Extract the (X, Y) coordinate from the center of the cell holding the provided text.  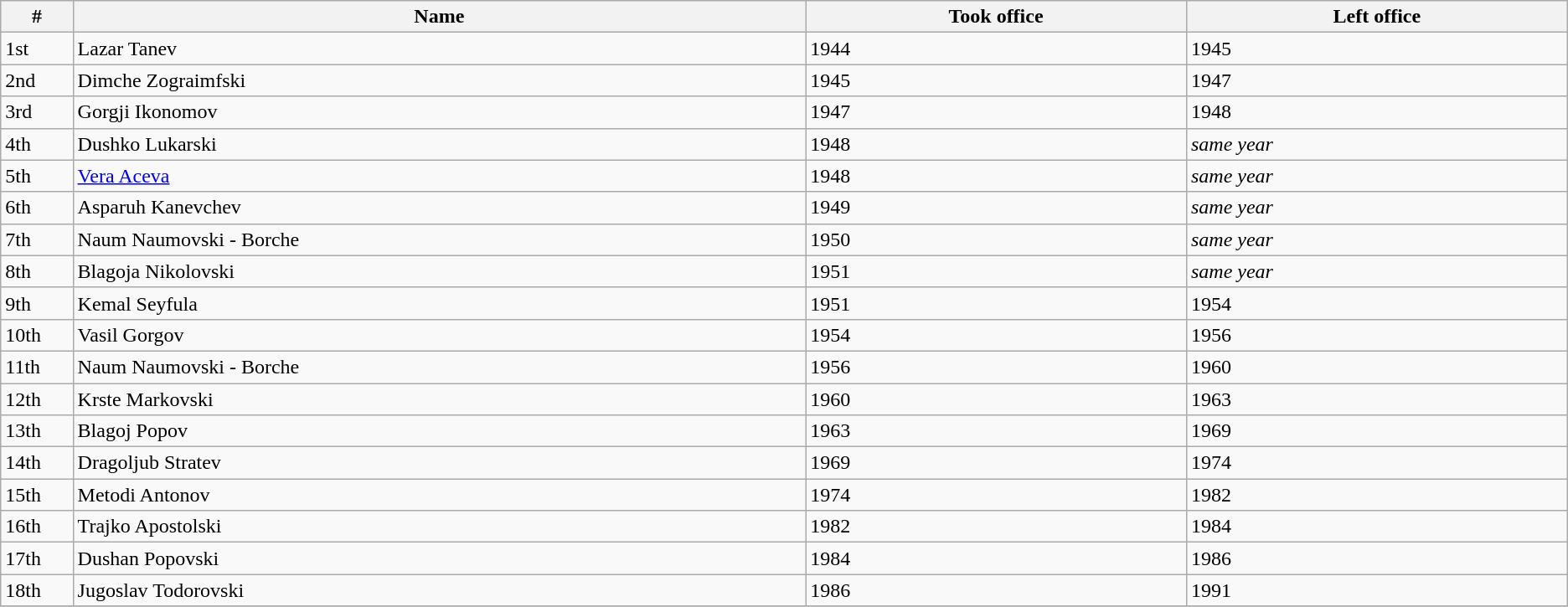
Left office (1377, 17)
12th (37, 399)
10th (37, 335)
Dragoljub Stratev (439, 463)
Krste Markovski (439, 399)
6th (37, 208)
1st (37, 49)
3rd (37, 112)
1950 (997, 239)
4th (37, 144)
Dushko Lukarski (439, 144)
14th (37, 463)
11th (37, 367)
Kemal Seyfula (439, 303)
# (37, 17)
5th (37, 176)
Trajko Apostolski (439, 527)
7th (37, 239)
1949 (997, 208)
Dushan Popovski (439, 558)
Name (439, 17)
Dimche Zograimfski (439, 80)
Blagoja Nikolovski (439, 271)
Blagoj Popov (439, 431)
1991 (1377, 590)
1944 (997, 49)
Jugoslav Todorovski (439, 590)
Metodi Antonov (439, 495)
Took office (997, 17)
Gorgji Ikonomov (439, 112)
Lazar Tanev (439, 49)
16th (37, 527)
2nd (37, 80)
9th (37, 303)
Asparuh Kanevchev (439, 208)
15th (37, 495)
17th (37, 558)
Vera Aceva (439, 176)
8th (37, 271)
Vasil Gorgov (439, 335)
13th (37, 431)
18th (37, 590)
